Find where the given text appears and provide that cell's center as (X, Y) coordinate. 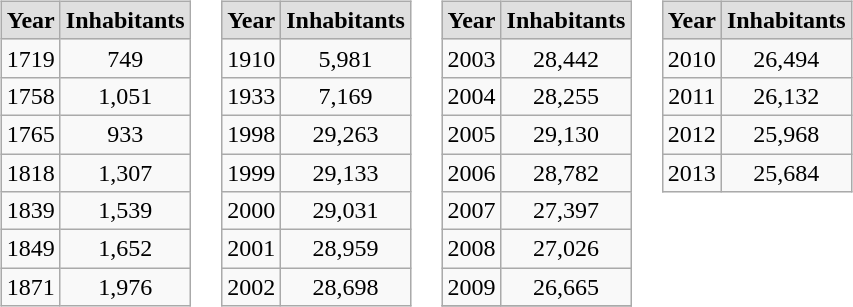
2013 (692, 173)
2001 (252, 249)
1849 (30, 249)
26,494 (786, 58)
1998 (252, 134)
933 (125, 134)
1719 (30, 58)
28,959 (346, 249)
1910 (252, 58)
2012 (692, 134)
2010 (692, 58)
27,397 (566, 211)
2006 (472, 173)
28,698 (346, 287)
1933 (252, 96)
26,132 (786, 96)
1758 (30, 96)
28,782 (566, 173)
28,255 (566, 96)
29,263 (346, 134)
2000 (252, 211)
2004 (472, 96)
29,130 (566, 134)
749 (125, 58)
25,684 (786, 173)
1,539 (125, 211)
1818 (30, 173)
1871 (30, 287)
1,976 (125, 287)
29,031 (346, 211)
2003 (472, 58)
27,026 (566, 249)
2011 (692, 96)
5,981 (346, 58)
1,051 (125, 96)
28,442 (566, 58)
2008 (472, 249)
25,968 (786, 134)
1999 (252, 173)
1,652 (125, 249)
1839 (30, 211)
2007 (472, 211)
26,665 (566, 287)
1,307 (125, 173)
2002 (252, 287)
1765 (30, 134)
2009 (472, 287)
2005 (472, 134)
29,133 (346, 173)
7,169 (346, 96)
